Determine the [x, y] coordinate at the center of the cell enclosing the given text.  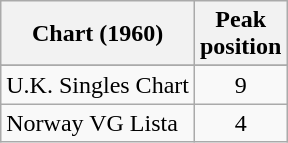
4 [240, 123]
Norway VG Lista [98, 123]
U.K. Singles Chart [98, 85]
Peakposition [240, 34]
9 [240, 85]
Chart (1960) [98, 34]
